Provide the [x, y] coordinate of the cell's center where the given text is located.  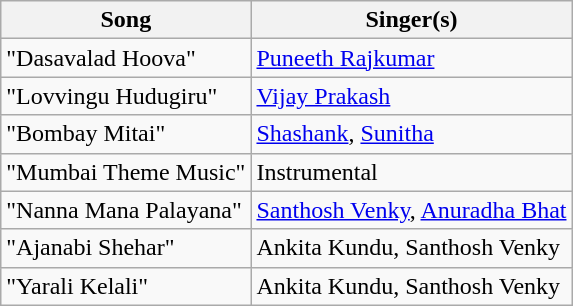
"Ajanabi Shehar" [126, 248]
"Dasavalad Hoova" [126, 58]
"Mumbai Theme Music" [126, 172]
Instrumental [412, 172]
Singer(s) [412, 20]
Shashank, Sunitha [412, 134]
Puneeth Rajkumar [412, 58]
Vijay Prakash [412, 96]
"Nanna Mana Palayana" [126, 210]
"Yarali Kelali" [126, 286]
"Lovvingu Hudugiru" [126, 96]
Santhosh Venky, Anuradha Bhat [412, 210]
Song [126, 20]
"Bombay Mitai" [126, 134]
